Extract the [x, y] coordinate from the center of the cell holding the provided text.  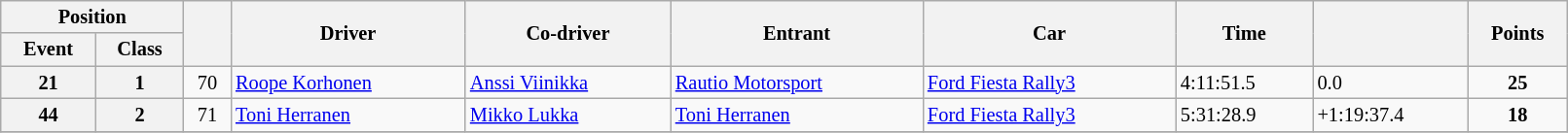
1 [139, 83]
44 [49, 115]
Time [1244, 33]
Roope Korhonen [348, 83]
Class [139, 50]
+1:19:37.4 [1390, 115]
71 [207, 115]
Event [49, 50]
Position [92, 17]
Driver [348, 33]
4:11:51.5 [1244, 83]
Co-driver [568, 33]
0.0 [1390, 83]
Rautio Motorsport [796, 83]
2 [139, 115]
Anssi Viinikka [568, 83]
Entrant [796, 33]
Mikko Lukka [568, 115]
70 [207, 83]
21 [49, 83]
18 [1518, 115]
5:31:28.9 [1244, 115]
Points [1518, 33]
25 [1518, 83]
Car [1049, 33]
